Provide the [X, Y] coordinate of the cell's center where the given text is located.  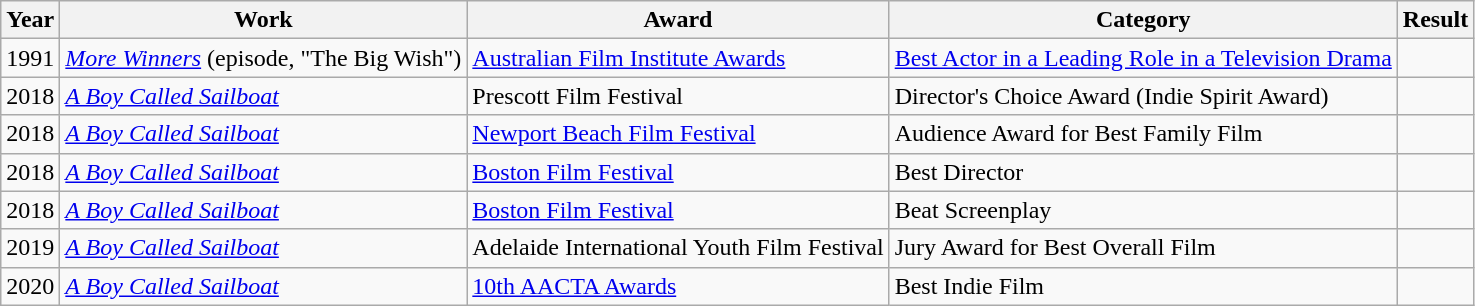
More Winners (episode, "The Big Wish") [264, 58]
Work [264, 20]
Category [1143, 20]
Beat Screenplay [1143, 210]
Award [678, 20]
Best Director [1143, 172]
Year [30, 20]
Best Actor in a Leading Role in a Television Drama [1143, 58]
10th AACTA Awards [678, 286]
Newport Beach Film Festival [678, 134]
2019 [30, 248]
Best Indie Film [1143, 286]
Result [1435, 20]
Director's Choice Award (Indie Spirit Award) [1143, 96]
Australian Film Institute Awards [678, 58]
Prescott Film Festival [678, 96]
Adelaide International Youth Film Festival [678, 248]
Audience Award for Best Family Film [1143, 134]
Jury Award for Best Overall Film [1143, 248]
2020 [30, 286]
1991 [30, 58]
